Return the (x, y) coordinate for the center point of the cell that contains the specified text.  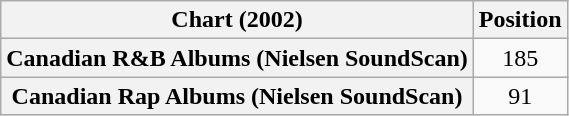
185 (520, 58)
91 (520, 96)
Chart (2002) (238, 20)
Canadian R&B Albums (Nielsen SoundScan) (238, 58)
Position (520, 20)
Canadian Rap Albums (Nielsen SoundScan) (238, 96)
